From the cell containing the given text, extract its center point as (X, Y) coordinate. 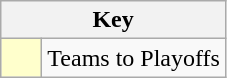
Key (114, 20)
Teams to Playoffs (134, 58)
